Identify which cell holds the provided text, then report its [X, Y] central coordinate. 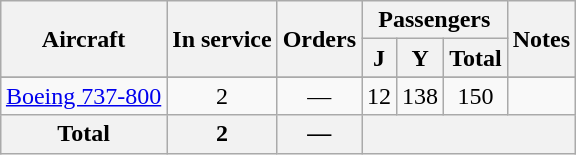
150 [476, 96]
J [380, 58]
In service [222, 39]
12 [380, 96]
138 [420, 96]
Orders [319, 39]
Aircraft [83, 39]
Passengers [435, 20]
Y [420, 58]
Boeing 737-800 [83, 96]
Notes [541, 39]
